Determine the (X, Y) coordinate at the center of the cell enclosing the given text.  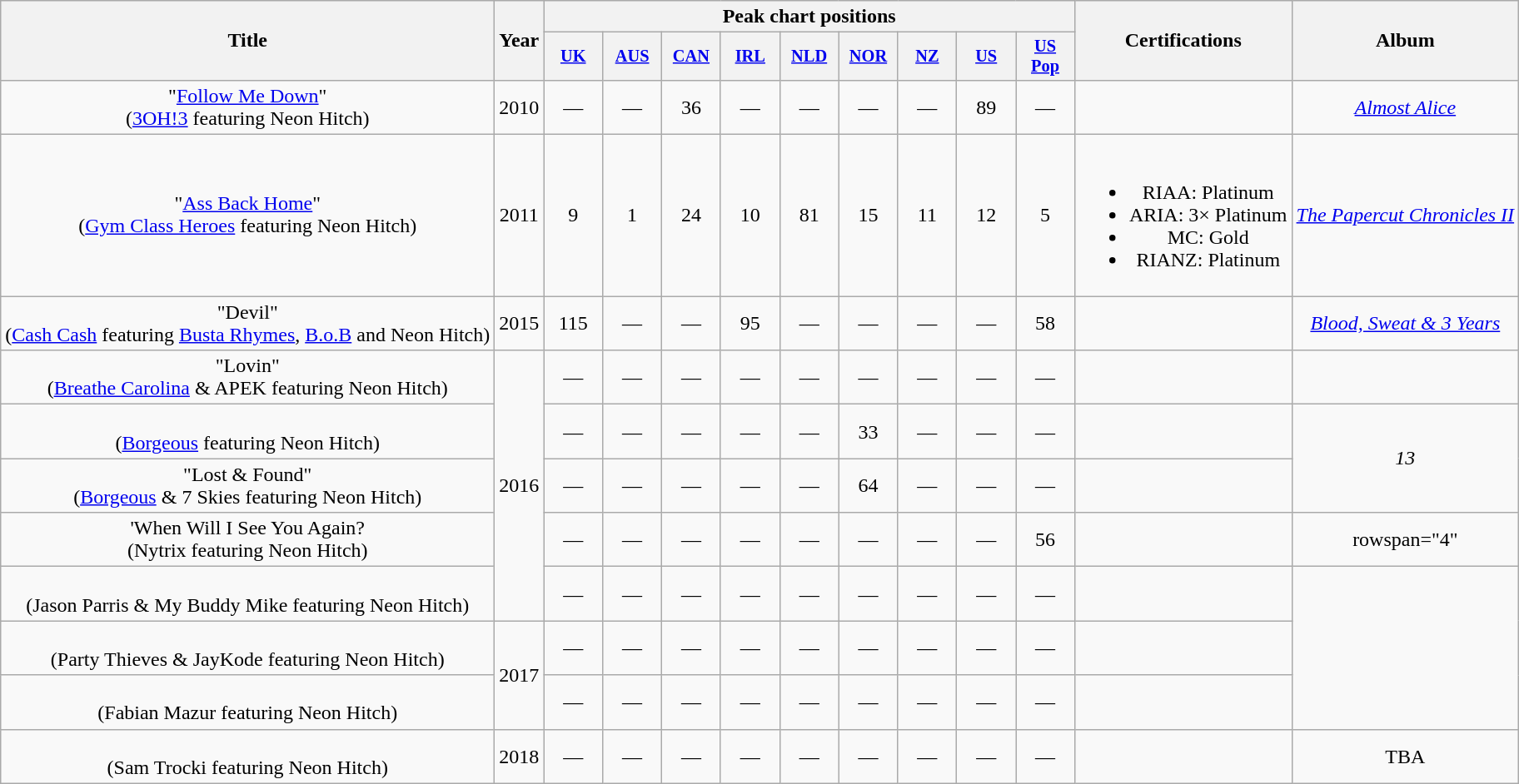
(Sam Trocki featuring Neon Hitch) (248, 756)
TBA (1406, 756)
NLD (809, 57)
2011 (520, 216)
36 (691, 107)
2015 (520, 323)
2016 (520, 486)
64 (868, 486)
Title (248, 41)
24 (691, 216)
"Lovin"(Breathe Carolina & APEK featuring Neon Hitch) (248, 378)
Year (520, 41)
AUS (633, 57)
NOR (868, 57)
NZ (928, 57)
(Party Thieves & JayKode featuring Neon Hitch) (248, 648)
"Follow Me Down"(3OH!3 featuring Neon Hitch) (248, 107)
Blood, Sweat & 3 Years (1406, 323)
USPop (1046, 57)
IRL (750, 57)
9 (573, 216)
2017 (520, 675)
12 (986, 216)
15 (868, 216)
89 (986, 107)
95 (750, 323)
CAN (691, 57)
2018 (520, 756)
2010 (520, 107)
13 (1406, 459)
10 (750, 216)
"Lost & Found"(Borgeous & 7 Skies featuring Neon Hitch) (248, 486)
(Jason Parris & My Buddy Mike featuring Neon Hitch) (248, 594)
US (986, 57)
1 (633, 216)
(Borgeous featuring Neon Hitch) (248, 431)
'When Will I See You Again?(Nytrix featuring Neon Hitch) (248, 539)
81 (809, 216)
"Ass Back Home"(Gym Class Heroes featuring Neon Hitch) (248, 216)
"Devil"(Cash Cash featuring Busta Rhymes, B.o.B and Neon Hitch) (248, 323)
Peak chart positions (809, 17)
115 (573, 323)
33 (868, 431)
58 (1046, 323)
(Fabian Mazur featuring Neon Hitch) (248, 702)
Almost Alice (1406, 107)
11 (928, 216)
56 (1046, 539)
Album (1406, 41)
The Papercut Chronicles II (1406, 216)
rowspan="4" (1406, 539)
5 (1046, 216)
UK (573, 57)
RIAA: PlatinumARIA: 3× PlatinumMC: GoldRIANZ: Platinum (1183, 216)
Certifications (1183, 41)
